Capture the cell that displays the provided text and extract its (X, Y) central coordinate. 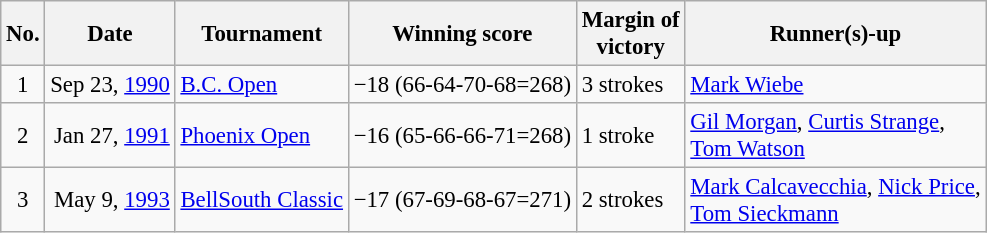
BellSouth Classic (262, 200)
Runner(s)-up (836, 34)
3 strokes (630, 85)
B.C. Open (262, 85)
−16 (65-66-66-71=268) (462, 136)
Mark Wiebe (836, 85)
Phoenix Open (262, 136)
1 stroke (630, 136)
−17 (67-69-68-67=271) (462, 200)
3 (23, 200)
Margin ofvictory (630, 34)
Winning score (462, 34)
No. (23, 34)
Tournament (262, 34)
Mark Calcavecchia, Nick Price, Tom Sieckmann (836, 200)
Date (110, 34)
1 (23, 85)
Sep 23, 1990 (110, 85)
2 strokes (630, 200)
Jan 27, 1991 (110, 136)
May 9, 1993 (110, 200)
2 (23, 136)
Gil Morgan, Curtis Strange, Tom Watson (836, 136)
−18 (66-64-70-68=268) (462, 85)
